From the cell containing the given text, extract its center point as (X, Y) coordinate. 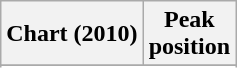
Peakposition (189, 34)
Chart (2010) (72, 34)
